Search for the cell housing the specified text and yield its (X, Y) center coordinate. 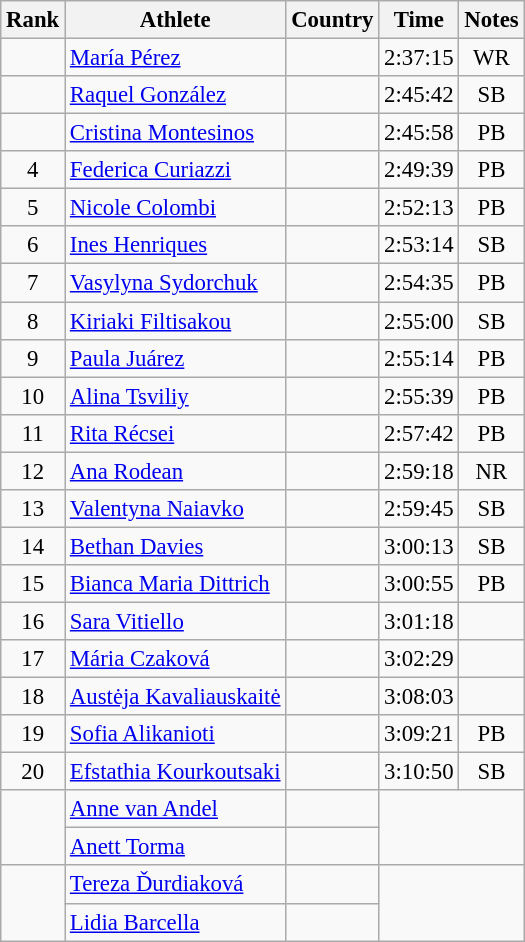
NR (492, 471)
8 (33, 321)
2:55:14 (419, 358)
Austėja Kavaliauskaitė (176, 697)
Time (419, 20)
3:08:03 (419, 697)
3:00:13 (419, 546)
Kiriaki Filtisakou (176, 321)
17 (33, 659)
Sara Vitiello (176, 621)
Bethan Davies (176, 546)
2:54:35 (419, 283)
Country (332, 20)
Rank (33, 20)
2:49:39 (419, 170)
Raquel González (176, 95)
12 (33, 471)
16 (33, 621)
3:10:50 (419, 772)
Efstathia Kourkoutsaki (176, 772)
18 (33, 697)
3:01:18 (419, 621)
Mária Czaková (176, 659)
10 (33, 396)
5 (33, 208)
9 (33, 358)
Bianca Maria Dittrich (176, 584)
2:55:00 (419, 321)
2:53:14 (419, 245)
3:00:55 (419, 584)
2:45:58 (419, 133)
2:55:39 (419, 396)
Valentyna Naiavko (176, 509)
Federica Curiazzi (176, 170)
2:45:42 (419, 95)
Tereza Ďurdiaková (176, 885)
2:59:18 (419, 471)
2:57:42 (419, 433)
Lidia Barcella (176, 922)
WR (492, 58)
Paula Juárez (176, 358)
2:37:15 (419, 58)
13 (33, 509)
Anne van Andel (176, 809)
Nicole Colombi (176, 208)
3:09:21 (419, 734)
Ana Rodean (176, 471)
María Pérez (176, 58)
15 (33, 584)
6 (33, 245)
19 (33, 734)
Sofia Alikanioti (176, 734)
Vasylyna Sydorchuk (176, 283)
7 (33, 283)
Athlete (176, 20)
20 (33, 772)
2:59:45 (419, 509)
4 (33, 170)
Cristina Montesinos (176, 133)
3:02:29 (419, 659)
14 (33, 546)
2:52:13 (419, 208)
Alina Tsviliy (176, 396)
Ines Henriques (176, 245)
Rita Récsei (176, 433)
Notes (492, 20)
Anett Torma (176, 847)
11 (33, 433)
